Output the (x, y) coordinate of the center of the cell containing the given text.  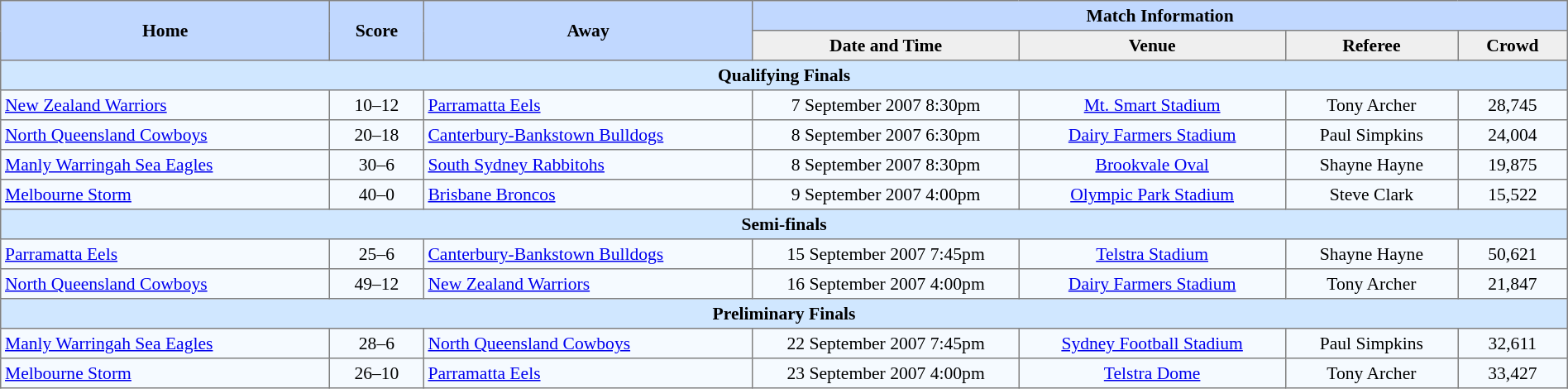
Brisbane Broncos (588, 194)
24,004 (1513, 135)
10–12 (377, 105)
Venue (1152, 46)
28–6 (377, 343)
30–6 (377, 165)
South Sydney Rabbitohs (588, 165)
Telstra Dome (1152, 373)
Score (377, 31)
25–6 (377, 254)
Crowd (1513, 46)
Brookvale Oval (1152, 165)
Semi-finals (784, 224)
8 September 2007 6:30pm (886, 135)
32,611 (1513, 343)
26–10 (377, 373)
40–0 (377, 194)
22 September 2007 7:45pm (886, 343)
Referee (1371, 46)
Date and Time (886, 46)
21,847 (1513, 284)
15,522 (1513, 194)
Mt. Smart Stadium (1152, 105)
Olympic Park Stadium (1152, 194)
Match Information (1159, 16)
Home (165, 31)
20–18 (377, 135)
9 September 2007 4:00pm (886, 194)
Away (588, 31)
50,621 (1513, 254)
Telstra Stadium (1152, 254)
Qualifying Finals (784, 75)
Steve Clark (1371, 194)
33,427 (1513, 373)
49–12 (377, 284)
15 September 2007 7:45pm (886, 254)
8 September 2007 8:30pm (886, 165)
28,745 (1513, 105)
23 September 2007 4:00pm (886, 373)
Preliminary Finals (784, 314)
16 September 2007 4:00pm (886, 284)
7 September 2007 8:30pm (886, 105)
19,875 (1513, 165)
Sydney Football Stadium (1152, 343)
